Identify which cell holds the provided text, then report its (X, Y) central coordinate. 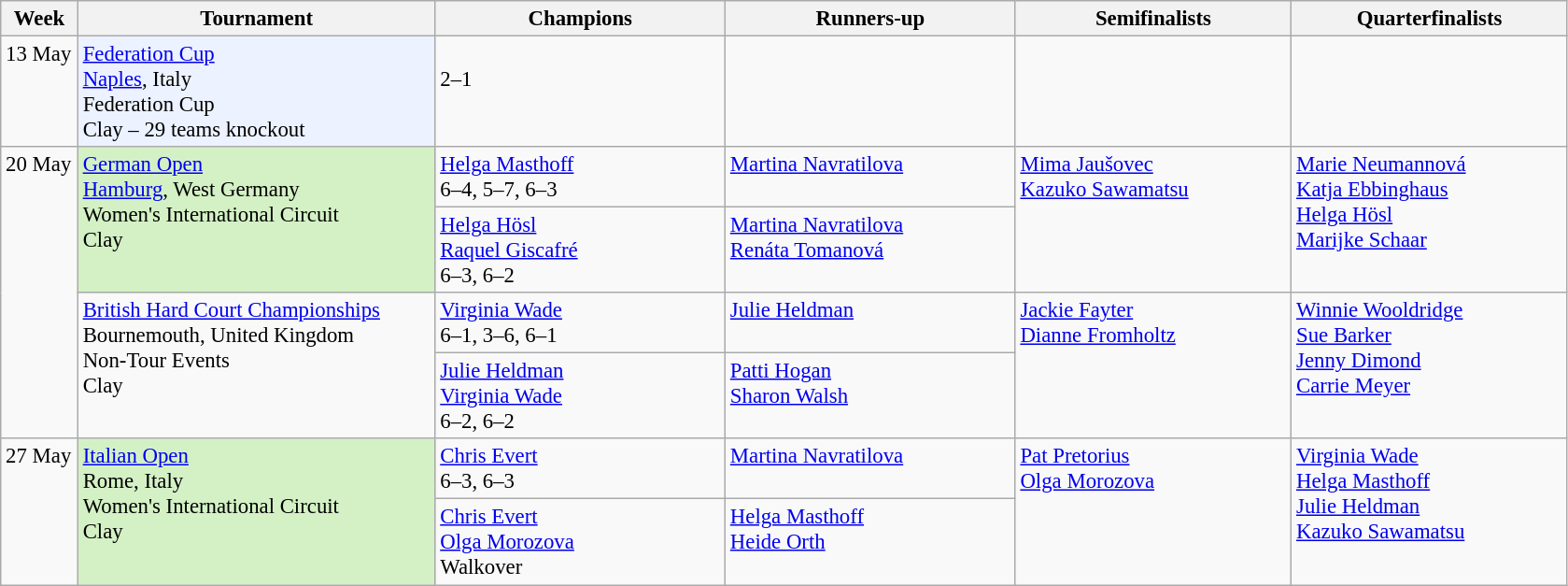
Virginia Wade6–1, 3–6, 6–1 (581, 323)
Helga Masthoff Heide Orth (870, 542)
Marie Neumannová Katja Ebbinghaus Helga Hösl Marijke Schaar (1430, 220)
Julie Heldman (870, 323)
Chris Evert6–3, 6–3 (581, 469)
German Open Hamburg, West GermanyWomen's International CircuitClay (256, 220)
Helga Masthoff6–4, 5–7, 6–3 (581, 178)
Winnie Wooldridge Sue Barker Jenny Dimond Carrie Meyer (1430, 365)
Runners-up (870, 19)
Pat Pretorius Olga Morozova (1153, 512)
27 May (39, 512)
Virginia Wade Helga Masthoff Julie Heldman Kazuko Sawamatsu (1430, 512)
13 May (39, 92)
Champions (581, 19)
Patti Hogan Sharon Walsh (870, 396)
Federation Cup Naples, ItalyFederation CupClay – 29 teams knockout (256, 92)
Mima Jaušovec Kazuko Sawamatsu (1153, 220)
Martina Navratilova Renáta Tomanová (870, 250)
Chris Evert Olga MorozovaWalkover (581, 542)
British Hard Court Championships Bournemouth, United KingdomNon-Tour EventsClay (256, 365)
20 May (39, 293)
Semifinalists (1153, 19)
Italian Open Rome, ItalyWomen's International CircuitClay (256, 512)
Quarterfinalists (1430, 19)
Julie Heldman Virginia Wade6–2, 6–2 (581, 396)
2–1 (581, 92)
Tournament (256, 19)
Jackie Fayter Dianne Fromholtz (1153, 365)
Week (39, 19)
Helga Hösl Raquel Giscafré6–3, 6–2 (581, 250)
